Capture the cell that displays the provided text and extract its (x, y) central coordinate. 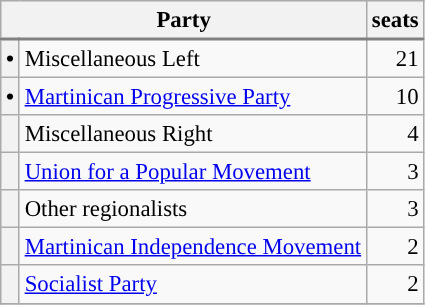
Other regionalists (192, 209)
seats (394, 20)
4 (394, 134)
Socialist Party (192, 285)
Miscellaneous Left (192, 58)
Miscellaneous Right (192, 134)
Union for a Popular Movement (192, 172)
21 (394, 58)
Martinican Progressive Party (192, 97)
10 (394, 97)
Party (184, 20)
Martinican Independence Movement (192, 247)
